Identify which cell holds the provided text, then report its [X, Y] central coordinate. 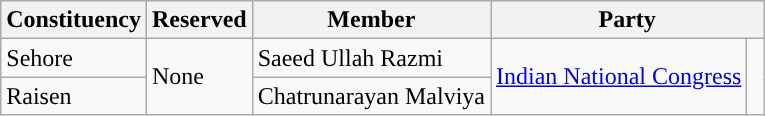
Constituency [74, 20]
Sehore [74, 58]
Raisen [74, 96]
None [199, 77]
Reserved [199, 20]
Indian National Congress [618, 77]
Chatrunarayan Malviya [371, 96]
Saeed Ullah Razmi [371, 58]
Party [626, 20]
Member [371, 20]
